Return [x, y] of the center of cell containing provided text 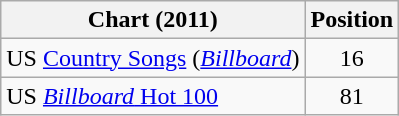
Chart (2011) [153, 20]
US Country Songs (Billboard) [153, 58]
81 [352, 96]
US Billboard Hot 100 [153, 96]
16 [352, 58]
Position [352, 20]
